Identify which cell holds the provided text, then report its (X, Y) central coordinate. 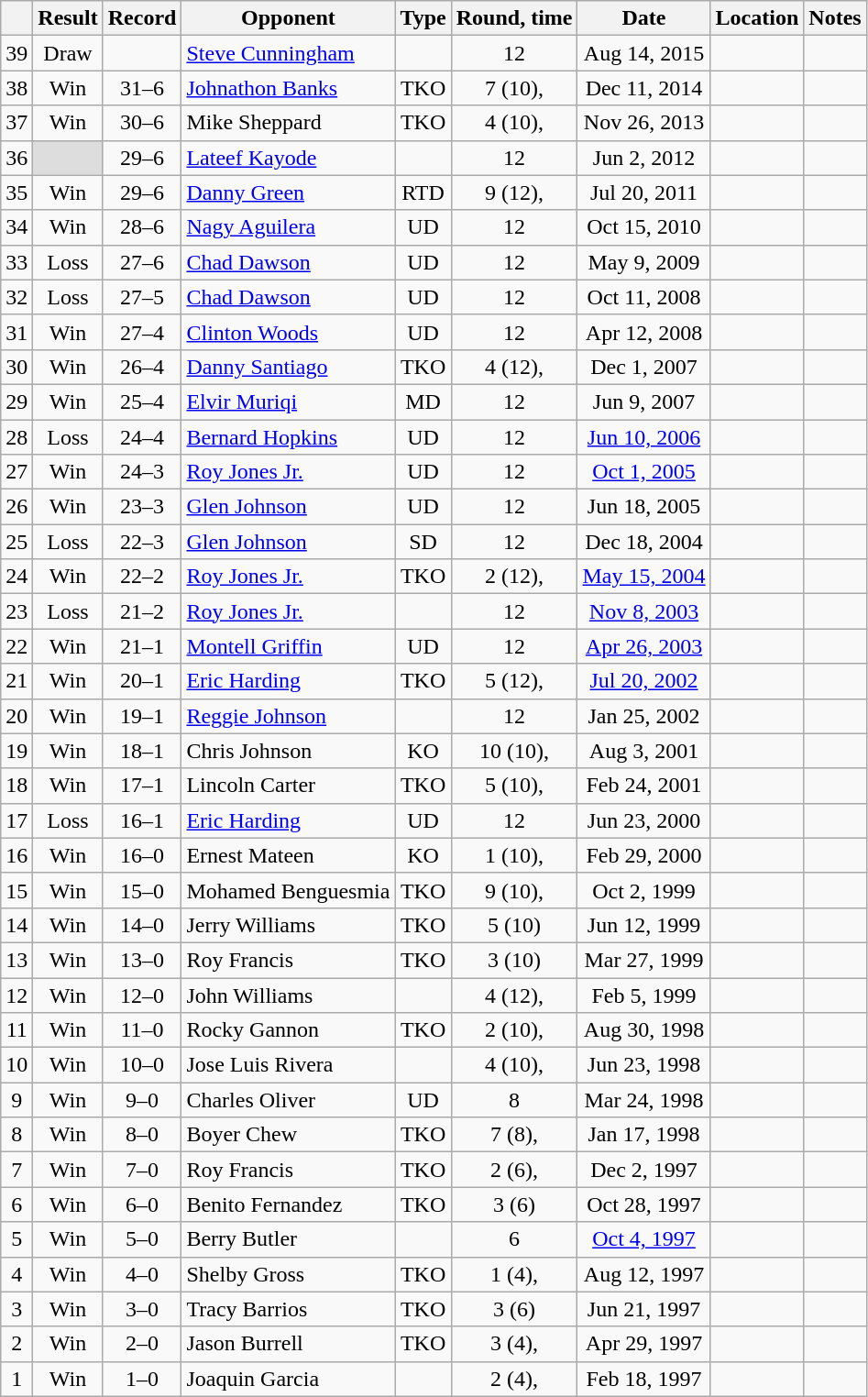
22–2 (142, 577)
Joaquin Garcia (288, 1379)
25–4 (142, 401)
18 (16, 786)
Boyer Chew (288, 1135)
Jose Luis Rivera (288, 1065)
Apr 12, 2008 (643, 332)
Ernest Mateen (288, 855)
8–0 (142, 1135)
20–1 (142, 681)
2–0 (142, 1344)
3–0 (142, 1309)
Jan 17, 1998 (643, 1135)
12–0 (142, 995)
3 (4), (514, 1344)
24 (16, 577)
Shelby Gross (288, 1274)
33 (16, 262)
Benito Fernandez (288, 1204)
39 (16, 53)
Bernard Hopkins (288, 437)
Tracy Barrios (288, 1309)
30 (16, 367)
7–0 (142, 1170)
1 (16, 1379)
5 (10) (514, 925)
Jun 9, 2007 (643, 401)
2 (12), (514, 577)
3 (10) (514, 960)
24–3 (142, 472)
Jun 21, 1997 (643, 1309)
10 (16, 1065)
30–6 (142, 123)
5 (12), (514, 681)
Aug 14, 2015 (643, 53)
27–5 (142, 297)
Feb 5, 1999 (643, 995)
Nov 26, 2013 (643, 123)
18–1 (142, 751)
Oct 11, 2008 (643, 297)
32 (16, 297)
Opponent (288, 18)
19 (16, 751)
Apr 29, 1997 (643, 1344)
21–1 (142, 646)
SD (423, 542)
Jun 12, 1999 (643, 925)
27–6 (142, 262)
10 (10), (514, 751)
Feb 29, 2000 (643, 855)
Dec 11, 2014 (643, 88)
5–0 (142, 1239)
5 (10), (514, 786)
Oct 1, 2005 (643, 472)
37 (16, 123)
22 (16, 646)
10–0 (142, 1065)
Mike Sheppard (288, 123)
Jun 10, 2006 (643, 437)
Elvir Muriqi (288, 401)
22–3 (142, 542)
2 (4), (514, 1379)
7 (10), (514, 88)
1 (4), (514, 1274)
Rocky Gannon (288, 1030)
Jul 20, 2002 (643, 681)
2 (10), (514, 1030)
7 (8), (514, 1135)
Mar 24, 1998 (643, 1100)
14–0 (142, 925)
Oct 15, 2010 (643, 227)
15 (16, 890)
MD (423, 401)
24–4 (142, 437)
Aug 3, 2001 (643, 751)
4–0 (142, 1274)
17 (16, 820)
27 (16, 472)
Oct 4, 1997 (643, 1239)
May 9, 2009 (643, 262)
15–0 (142, 890)
27–4 (142, 332)
Aug 30, 1998 (643, 1030)
Apr 26, 2003 (643, 646)
Nov 8, 2003 (643, 611)
21 (16, 681)
Montell Griffin (288, 646)
Jun 23, 1998 (643, 1065)
Feb 24, 2001 (643, 786)
11–0 (142, 1030)
16–1 (142, 820)
25 (16, 542)
Berry Butler (288, 1239)
Charles Oliver (288, 1100)
Dec 18, 2004 (643, 542)
Oct 2, 1999 (643, 890)
Clinton Woods (288, 332)
34 (16, 227)
Mohamed Benguesmia (288, 890)
Chris Johnson (288, 751)
1–0 (142, 1379)
29 (16, 401)
Steve Cunningham (288, 53)
20 (16, 716)
Dec 1, 2007 (643, 367)
Date (643, 18)
Type (423, 18)
3 (16, 1309)
Danny Santiago (288, 367)
31–6 (142, 88)
Jul 20, 2011 (643, 192)
Round, time (514, 18)
Lateef Kayode (288, 158)
9 (10), (514, 890)
13–0 (142, 960)
1 (10), (514, 855)
Jun 23, 2000 (643, 820)
23 (16, 611)
9–0 (142, 1100)
May 15, 2004 (643, 577)
Johnathon Banks (288, 88)
Aug 12, 1997 (643, 1274)
17–1 (142, 786)
Oct 28, 1997 (643, 1204)
Lincoln Carter (288, 786)
35 (16, 192)
Draw (68, 53)
Jun 2, 2012 (643, 158)
13 (16, 960)
5 (16, 1239)
Mar 27, 1999 (643, 960)
John Williams (288, 995)
26 (16, 507)
Nagy Aguilera (288, 227)
Reggie Johnson (288, 716)
Dec 2, 1997 (643, 1170)
38 (16, 88)
4 (16, 1274)
31 (16, 332)
Jun 18, 2005 (643, 507)
23–3 (142, 507)
9 (16, 1100)
16–0 (142, 855)
RTD (423, 192)
Jan 25, 2002 (643, 716)
Location (757, 18)
Danny Green (288, 192)
28–6 (142, 227)
9 (12), (514, 192)
36 (16, 158)
16 (16, 855)
Result (68, 18)
2 (16, 1344)
21–2 (142, 611)
Notes (835, 18)
6–0 (142, 1204)
Jason Burrell (288, 1344)
26–4 (142, 367)
11 (16, 1030)
Record (142, 18)
28 (16, 437)
2 (6), (514, 1170)
Feb 18, 1997 (643, 1379)
19–1 (142, 716)
14 (16, 925)
7 (16, 1170)
Jerry Williams (288, 925)
